For the text-containing cell, return its midpoint in [X, Y] coordinate format. 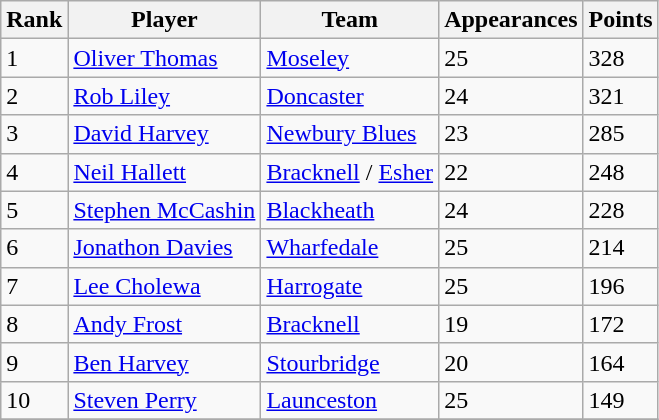
321 [620, 96]
23 [511, 134]
Newbury Blues [350, 134]
Rank [34, 20]
Rob Liley [164, 96]
Doncaster [350, 96]
Stephen McCashin [164, 210]
20 [511, 362]
Harrogate [350, 286]
1 [34, 58]
5 [34, 210]
7 [34, 286]
Neil Hallett [164, 172]
172 [620, 324]
Wharfedale [350, 248]
Jonathon Davies [164, 248]
19 [511, 324]
Lee Cholewa [164, 286]
248 [620, 172]
328 [620, 58]
Player [164, 20]
214 [620, 248]
6 [34, 248]
4 [34, 172]
228 [620, 210]
Team [350, 20]
285 [620, 134]
10 [34, 400]
David Harvey [164, 134]
Bracknell [350, 324]
9 [34, 362]
Moseley [350, 58]
3 [34, 134]
Ben Harvey [164, 362]
Points [620, 20]
22 [511, 172]
Stourbridge [350, 362]
Bracknell / Esher [350, 172]
Oliver Thomas [164, 58]
149 [620, 400]
164 [620, 362]
Andy Frost [164, 324]
196 [620, 286]
Steven Perry [164, 400]
Appearances [511, 20]
Launceston [350, 400]
Blackheath [350, 210]
2 [34, 96]
8 [34, 324]
